Capture the cell that displays the provided text and extract its [X, Y] central coordinate. 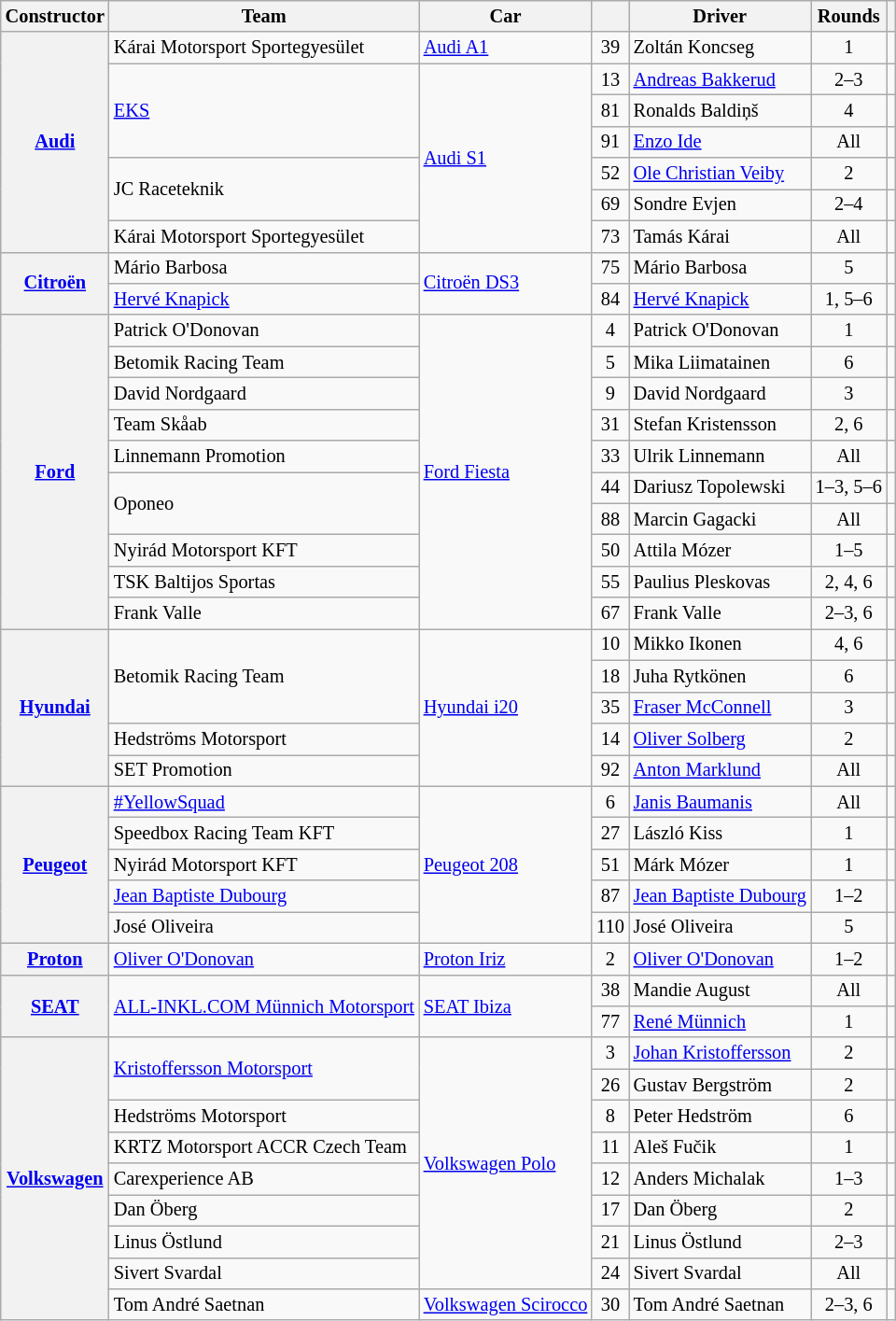
87 [610, 896]
KRTZ Motorsport ACCR Czech Team [264, 1147]
55 [610, 582]
Team [264, 16]
51 [610, 864]
73 [610, 236]
Márk Mózer [721, 864]
Car [506, 16]
Aleš Fučik [721, 1147]
René Münnich [721, 1021]
Janis Baumanis [721, 802]
Mandie August [721, 991]
1–5 [849, 550]
Sondre Evjen [721, 204]
Anders Michalak [721, 1179]
Citroën DS3 [506, 284]
Attila Mózer [721, 550]
ALL-INKL.COM Münnich Motorsport [264, 1006]
75 [610, 268]
Volkswagen Polo [506, 1163]
Ole Christian Veiby [721, 174]
EKS [264, 110]
Oponeo [264, 502]
Marcin Gagacki [721, 519]
Carexperience AB [264, 1179]
52 [610, 174]
Enzo Ide [721, 142]
21 [610, 1242]
27 [610, 833]
Peter Hedström [721, 1116]
1–3 [849, 1179]
Mikko Ikonen [721, 644]
44 [610, 487]
Zoltán Koncseg [721, 48]
Ulrik Linnemann [721, 457]
4, 6 [849, 644]
35 [610, 708]
Oliver Solberg [721, 738]
Rounds [849, 16]
Andreas Bakkerud [721, 79]
1–3, 5–6 [849, 487]
Paulius Pleskovas [721, 582]
Dariusz Topolewski [721, 487]
Peugeot 208 [506, 864]
38 [610, 991]
Tamás Kárai [721, 236]
Team Skåab [264, 425]
Ford Fiesta [506, 472]
SEAT [55, 1006]
13 [610, 79]
110 [610, 927]
#YellowSquad [264, 802]
Hyundai i20 [506, 707]
67 [610, 613]
12 [610, 1179]
24 [610, 1273]
Anton Marklund [721, 770]
Ronalds Baldiņš [721, 110]
JC Raceteknik [264, 189]
1, 5–6 [849, 299]
SEAT Ibiza [506, 1006]
Volkswagen Scirocco [506, 1304]
Proton [55, 959]
Fraser McConnell [721, 708]
Speedbox Racing Team KFT [264, 833]
30 [610, 1304]
Ford [55, 472]
Constructor [55, 16]
8 [610, 1116]
Peugeot [55, 864]
10 [610, 644]
77 [610, 1021]
Hyundai [55, 707]
2–4 [849, 204]
2, 4, 6 [849, 582]
11 [610, 1147]
17 [610, 1210]
Stefan Kristensson [721, 425]
50 [610, 550]
9 [610, 393]
31 [610, 425]
2, 6 [849, 425]
Volkswagen [55, 1178]
SET Promotion [264, 770]
TSK Baltijos Sportas [264, 582]
Gustav Bergström [721, 1085]
84 [610, 299]
Citroën [55, 284]
László Kiss [721, 833]
Proton Iriz [506, 959]
81 [610, 110]
18 [610, 676]
Driver [721, 16]
Audi S1 [506, 158]
Johan Kristoffersson [721, 1053]
Juha Rytkönen [721, 676]
Linnemann Promotion [264, 457]
26 [610, 1085]
Mika Liimatainen [721, 362]
Kristoffersson Motorsport [264, 1068]
88 [610, 519]
Audi [55, 142]
Audi A1 [506, 48]
91 [610, 142]
14 [610, 738]
33 [610, 457]
92 [610, 770]
39 [610, 48]
69 [610, 204]
